Search for the cell housing the specified text and yield its (X, Y) center coordinate. 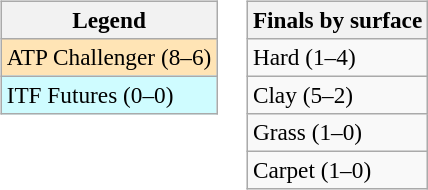
Carpet (1–0) (337, 171)
Legend (108, 20)
ATP Challenger (8–6) (108, 57)
Grass (1–0) (337, 133)
Hard (1–4) (337, 57)
Clay (5–2) (337, 95)
Finals by surface (337, 20)
ITF Futures (0–0) (108, 95)
